From the cell containing the given text, extract its center point as (x, y) coordinate. 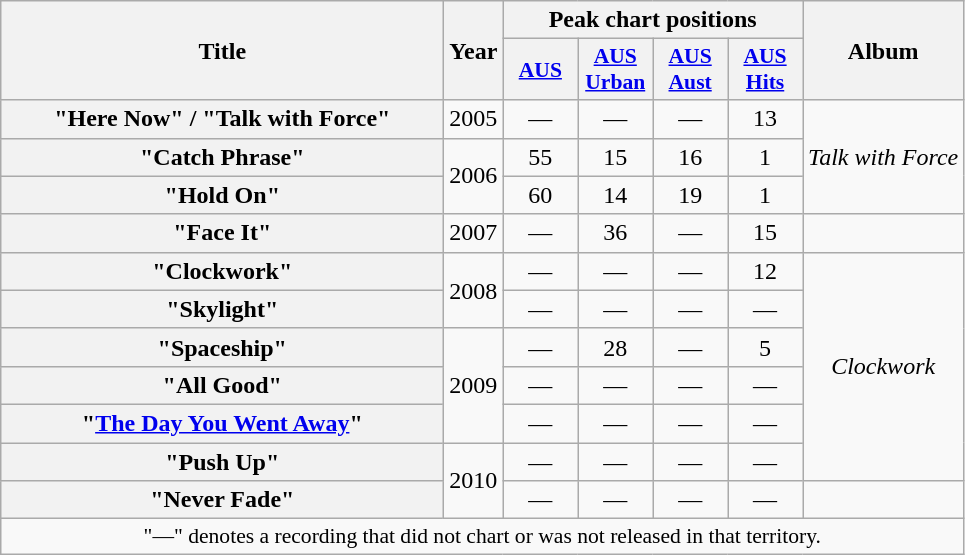
19 (690, 195)
"The Day You Went Away" (222, 423)
Talk with Force (882, 157)
"—" denotes a recording that did not chart or was not released in that territory. (482, 537)
Album (882, 50)
2009 (474, 385)
Title (222, 50)
2006 (474, 176)
16 (690, 157)
Year (474, 50)
2008 (474, 290)
"Face It" (222, 233)
"Clockwork" (222, 271)
AUS Hits (766, 70)
2007 (474, 233)
"Spaceship" (222, 347)
28 (616, 347)
2005 (474, 119)
AUS Urban (616, 70)
"Catch Phrase" (222, 157)
14 (616, 195)
13 (766, 119)
"Skylight" (222, 309)
Clockwork (882, 366)
12 (766, 271)
36 (616, 233)
"Here Now" / "Talk with Force" (222, 119)
60 (540, 195)
Peak chart positions (653, 20)
5 (766, 347)
"All Good" (222, 385)
"Never Fade" (222, 500)
"Push Up" (222, 461)
2010 (474, 480)
"Hold On" (222, 195)
AUS (540, 70)
55 (540, 157)
AUS Aust (690, 70)
